Capture the cell that displays the provided text and extract its (X, Y) central coordinate. 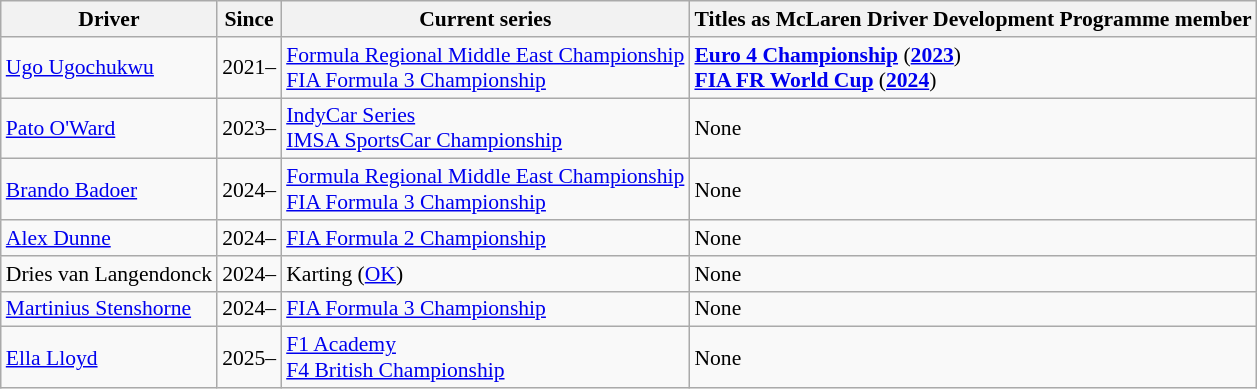
Since (249, 19)
Alex Dunne (109, 238)
F1 AcademyF4 British Championship (485, 358)
Ugo Ugochukwu (109, 68)
Euro 4 Championship (2023)FIA FR World Cup (2024) (972, 68)
Martinius Stenshorne (109, 309)
Ella Lloyd (109, 358)
Current series (485, 19)
Karting (OK) (485, 274)
Driver (109, 19)
Dries van Langendonck (109, 274)
FIA Formula 2 Championship (485, 238)
IndyCar SeriesIMSA SportsCar Championship (485, 128)
2023– (249, 128)
Titles as McLaren Driver Development Programme member (972, 19)
FIA Formula 3 Championship (485, 309)
2021– (249, 68)
Brando Badoer (109, 190)
Pato O'Ward (109, 128)
2025– (249, 358)
